From the cell containing the given text, extract its center point as (X, Y) coordinate. 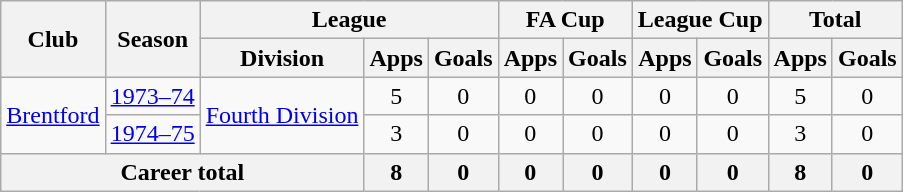
Division (282, 58)
League Cup (700, 20)
Brentford (53, 115)
1973–74 (152, 96)
Career total (182, 172)
Club (53, 39)
Fourth Division (282, 115)
Total (835, 20)
FA Cup (565, 20)
League (349, 20)
1974–75 (152, 134)
Season (152, 39)
